For the text-containing cell, return its midpoint in (x, y) coordinate format. 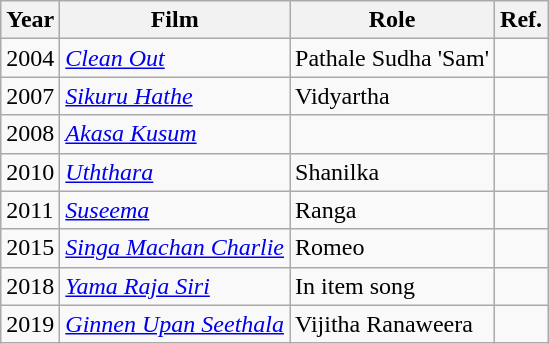
Year (30, 20)
2019 (30, 324)
Role (392, 20)
2018 (30, 286)
Akasa Kusum (175, 134)
Uththara (175, 172)
2004 (30, 58)
2011 (30, 210)
Vijitha Ranaweera (392, 324)
Film (175, 20)
Shanilka (392, 172)
2015 (30, 248)
Singa Machan Charlie (175, 248)
Yama Raja Siri (175, 286)
Ref. (522, 20)
Sikuru Hathe (175, 96)
Romeo (392, 248)
Ginnen Upan Seethala (175, 324)
Vidyartha (392, 96)
2008 (30, 134)
In item song (392, 286)
Clean Out (175, 58)
Suseema (175, 210)
Pathale Sudha 'Sam' (392, 58)
Ranga (392, 210)
2010 (30, 172)
2007 (30, 96)
